Identify which cell holds the provided text, then report its (X, Y) central coordinate. 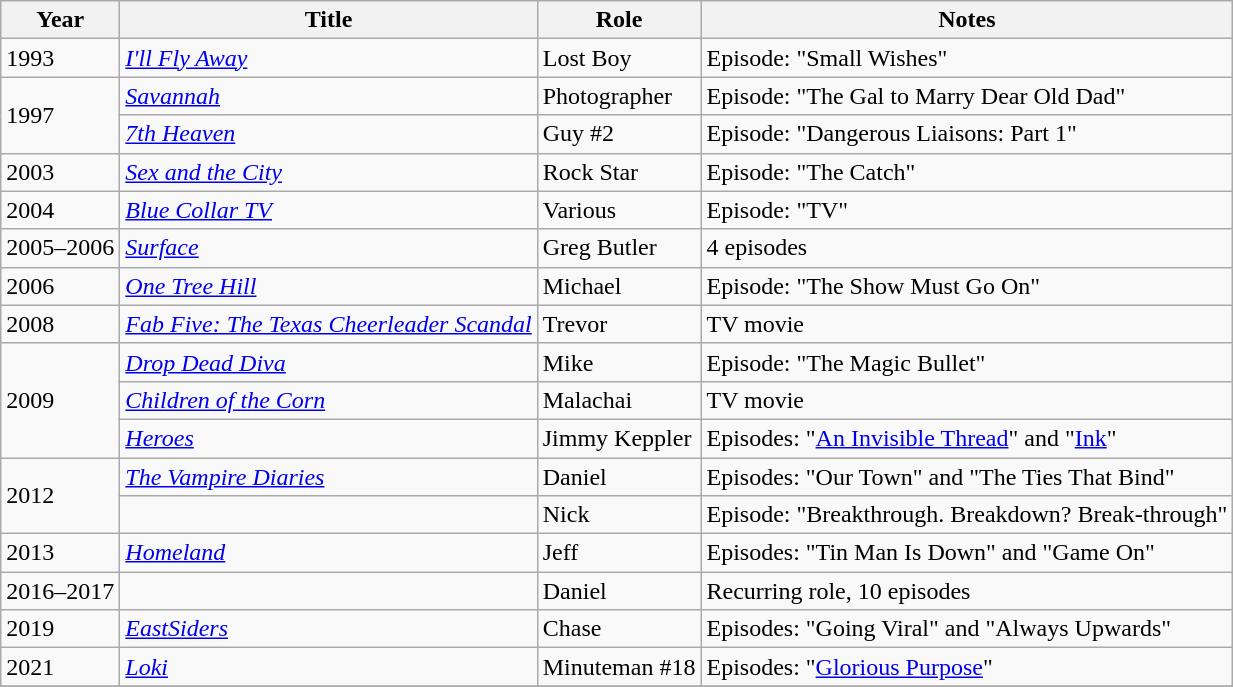
Episode: "Dangerous Liaisons: Part 1" (967, 134)
Drop Dead Diva (328, 362)
2004 (60, 210)
Episode: "The Catch" (967, 172)
Nick (619, 515)
EastSiders (328, 629)
Episode: "The Magic Bullet" (967, 362)
Year (60, 20)
4 episodes (967, 248)
Minuteman #18 (619, 667)
The Vampire Diaries (328, 477)
Photographer (619, 96)
Episodes: "Our Town" and "The Ties That Bind" (967, 477)
Malachai (619, 400)
Jimmy Keppler (619, 438)
1997 (60, 115)
Savannah (328, 96)
Michael (619, 286)
1993 (60, 58)
Homeland (328, 553)
Jeff (619, 553)
Episode: "TV" (967, 210)
Various (619, 210)
Episodes: "Glorious Purpose" (967, 667)
Loki (328, 667)
Mike (619, 362)
Rock Star (619, 172)
Fab Five: The Texas Cheerleader Scandal (328, 324)
Episodes: "An Invisible Thread" and "Ink" (967, 438)
Surface (328, 248)
Blue Collar TV (328, 210)
2005–2006 (60, 248)
Episode: "The Gal to Marry Dear Old Dad" (967, 96)
Lost Boy (619, 58)
Episodes: "Going Viral" and "Always Upwards" (967, 629)
Role (619, 20)
Episode: "Small Wishes" (967, 58)
Heroes (328, 438)
Episode: "The Show Must Go On" (967, 286)
Greg Butler (619, 248)
Episode: "Breakthrough. Breakdown? Break-through" (967, 515)
7th Heaven (328, 134)
2016–2017 (60, 591)
One Tree Hill (328, 286)
Trevor (619, 324)
Recurring role, 10 episodes (967, 591)
2021 (60, 667)
Chase (619, 629)
2008 (60, 324)
2012 (60, 496)
Children of the Corn (328, 400)
2019 (60, 629)
Title (328, 20)
Notes (967, 20)
2003 (60, 172)
Guy #2 (619, 134)
I'll Fly Away (328, 58)
2009 (60, 400)
2006 (60, 286)
Sex and the City (328, 172)
2013 (60, 553)
Episodes: "Tin Man Is Down" and "Game On" (967, 553)
